Find where the given text appears and provide that cell's center as (x, y) coordinate. 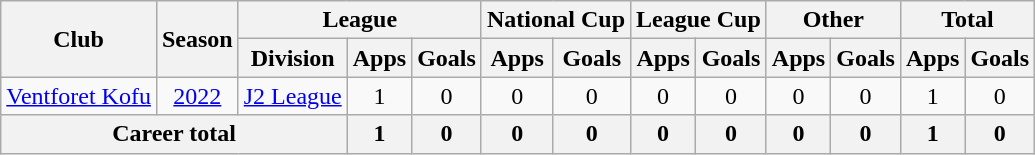
Other (833, 20)
Season (197, 39)
League Cup (699, 20)
Total (967, 20)
Ventforet Kofu (79, 96)
2022 (197, 96)
National Cup (556, 20)
Career total (174, 134)
League (360, 20)
Division (292, 58)
J2 League (292, 96)
Club (79, 39)
